Return (x, y) of the center of cell containing provided text 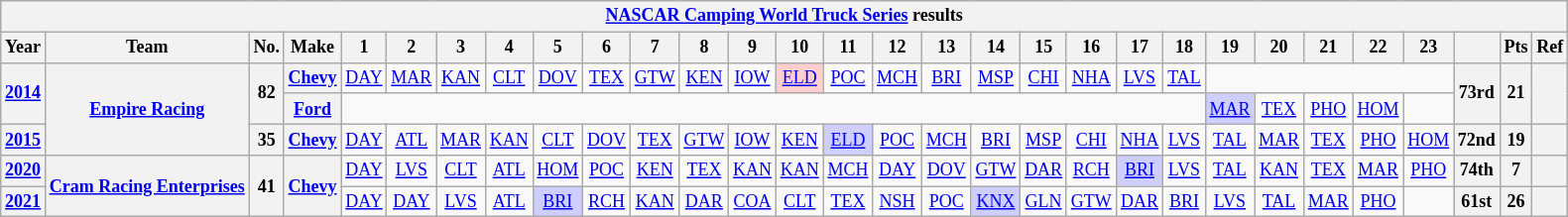
10 (799, 48)
4 (509, 48)
82 (266, 93)
Team (147, 48)
72nd (1478, 139)
NASCAR Camping World Truck Series results (784, 16)
6 (607, 48)
3 (461, 48)
12 (898, 48)
22 (1379, 48)
41 (266, 186)
2 (412, 48)
Empire Racing (147, 109)
26 (1515, 202)
2015 (24, 139)
2014 (24, 93)
GLN (1043, 202)
17 (1140, 48)
35 (266, 139)
COA (753, 202)
Ref (1550, 48)
KNX (996, 202)
1 (364, 48)
16 (1091, 48)
2021 (24, 202)
11 (848, 48)
9 (753, 48)
23 (1428, 48)
61st (1478, 202)
14 (996, 48)
No. (266, 48)
5 (557, 48)
2020 (24, 170)
Cram Racing Enterprises (147, 186)
74th (1478, 170)
13 (946, 48)
Year (24, 48)
Ford (312, 109)
Make (312, 48)
20 (1279, 48)
73rd (1478, 93)
15 (1043, 48)
8 (704, 48)
Pts (1515, 48)
18 (1184, 48)
NSH (898, 202)
